Return the [X, Y] coordinate for the center point of the cell that contains the specified text.  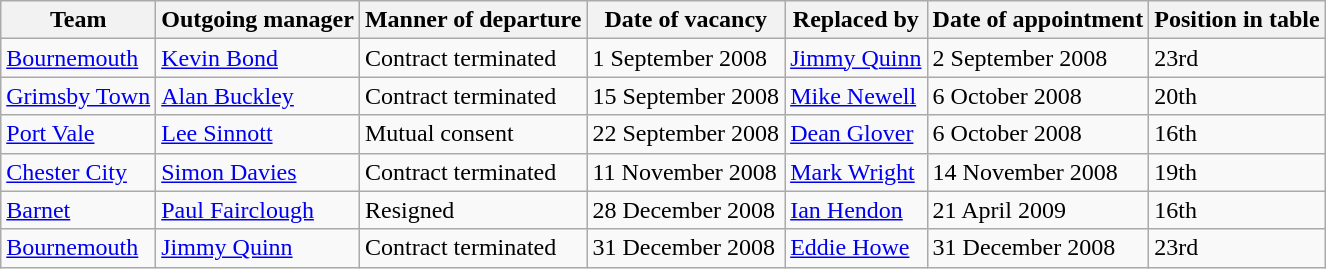
19th [1237, 172]
14 November 2008 [1038, 172]
Manner of departure [472, 20]
Dean Glover [856, 134]
Grimsby Town [78, 96]
Chester City [78, 172]
Kevin Bond [258, 58]
Outgoing manager [258, 20]
Team [78, 20]
22 September 2008 [686, 134]
Replaced by [856, 20]
Alan Buckley [258, 96]
Ian Hendon [856, 210]
Position in table [1237, 20]
Resigned [472, 210]
Mike Newell [856, 96]
Mutual consent [472, 134]
Paul Fairclough [258, 210]
28 December 2008 [686, 210]
Mark Wright [856, 172]
Date of vacancy [686, 20]
Port Vale [78, 134]
2 September 2008 [1038, 58]
Eddie Howe [856, 248]
20th [1237, 96]
11 November 2008 [686, 172]
Date of appointment [1038, 20]
21 April 2009 [1038, 210]
Simon Davies [258, 172]
15 September 2008 [686, 96]
1 September 2008 [686, 58]
Lee Sinnott [258, 134]
Barnet [78, 210]
